From the cell containing the given text, extract its center point as (x, y) coordinate. 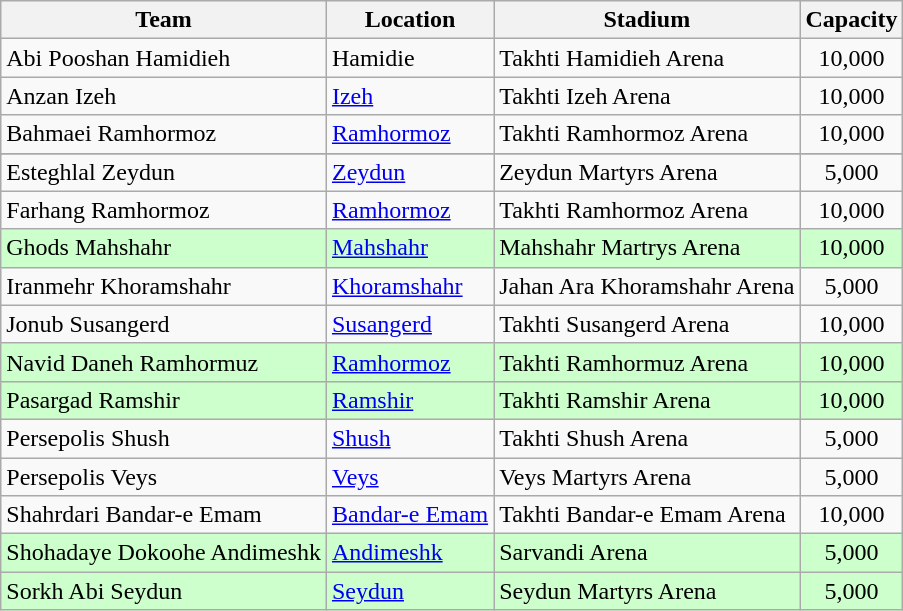
Ghods Mahshahr (164, 248)
Hamidie (410, 58)
Shush (410, 438)
Seydun Martyrs Arena (647, 591)
Takhti Bandar-e Emam Arena (647, 515)
Shahrdari Bandar-e Emam (164, 515)
Esteghlal Zeydun (164, 172)
Anzan Izeh (164, 96)
Team (164, 20)
Pasargad Ramshir (164, 400)
Seydun (410, 591)
Jonub Susangerd (164, 324)
Takhti Izeh Arena (647, 96)
Farhang Ramhormoz (164, 210)
Bahmaei Ramhormoz (164, 134)
Abi Pooshan Hamidieh (164, 58)
Shohadaye Dokoohe Andimeshk (164, 553)
Sarvandi Arena (647, 553)
Location (410, 20)
Khoramshahr (410, 286)
Sorkh Abi Seydun (164, 591)
Ramshir (410, 400)
Persepolis Veys (164, 477)
Veys (410, 477)
Capacity (852, 20)
Zeydun (410, 172)
Navid Daneh Ramhormuz (164, 362)
Persepolis Shush (164, 438)
Mahshahr (410, 248)
Takhti Hamidieh Arena (647, 58)
Bandar-e Emam (410, 515)
Stadium (647, 20)
Iranmehr Khoramshahr (164, 286)
Susangerd (410, 324)
Andimeshk (410, 553)
Takhti Shush Arena (647, 438)
Takhti Ramshir Arena (647, 400)
Takhti Ramhormuz Arena (647, 362)
Veys Martyrs Arena (647, 477)
Zeydun Martyrs Arena (647, 172)
Mahshahr Martrys Arena (647, 248)
Jahan Ara Khoramshahr Arena (647, 286)
Izeh (410, 96)
Takhti Susangerd Arena (647, 324)
